Identify which cell holds the provided text, then report its [X, Y] central coordinate. 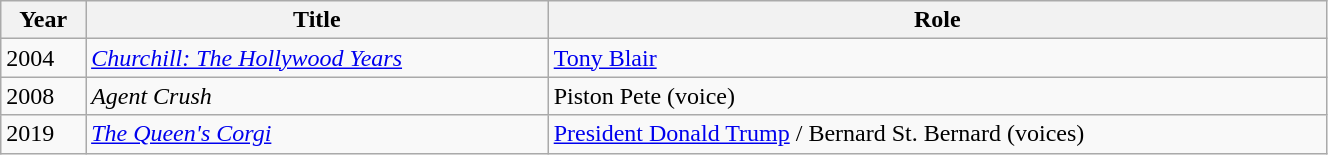
2004 [44, 58]
President Donald Trump / Bernard St. Bernard (voices) [937, 134]
Title [318, 20]
Piston Pete (voice) [937, 96]
Year [44, 20]
Churchill: The Hollywood Years [318, 58]
2008 [44, 96]
Tony Blair [937, 58]
2019 [44, 134]
Role [937, 20]
The Queen's Corgi [318, 134]
Agent Crush [318, 96]
